Determine the (X, Y) coordinate at the center of the cell enclosing the given text.  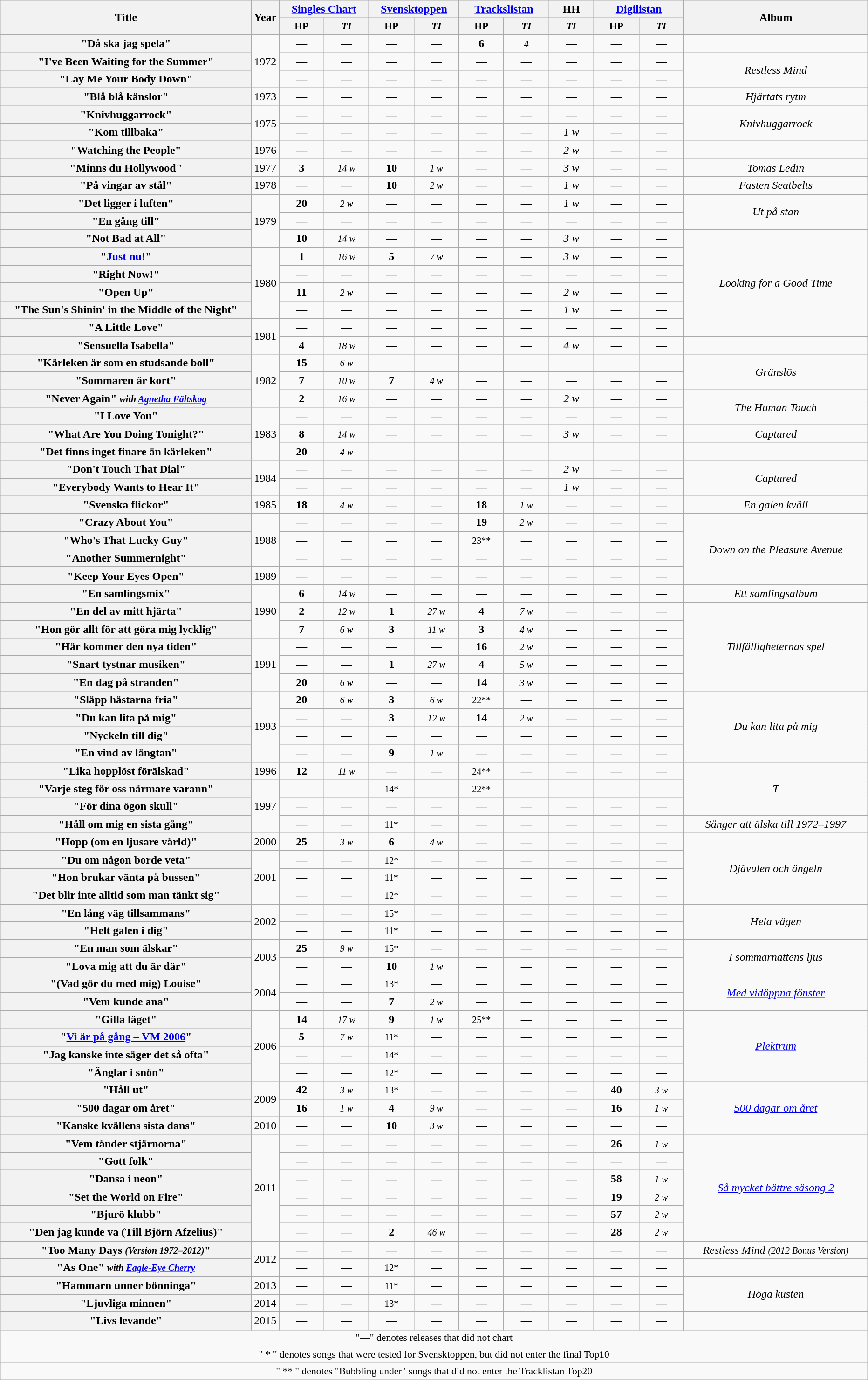
Med vidöppna fönster (776, 993)
"Keep Your Eyes Open" (126, 576)
1985 (266, 505)
En galen kväll (776, 505)
"Vi är på gång – VM 2006" (126, 1037)
Fasten Seatbelts (776, 185)
" ** " denotes "Bubbling under" songs that did not enter the Tracklistan Top20 (434, 1371)
"Gott folk" (126, 1161)
1997 (266, 806)
"Släpp hästarna fria" (126, 700)
"Då ska jag spela" (126, 43)
2001 (266, 877)
Plektrum (776, 1046)
1988 (266, 540)
"En lång väg tillsammans" (126, 913)
"På vingar av stål" (126, 185)
Du kan lita på mig (776, 727)
"Det ligger i luften" (126, 203)
24** (482, 771)
"Blå blå känslor" (126, 97)
1993 (266, 727)
Looking for a Good Time (776, 283)
26 (616, 1143)
"A Little Love" (126, 327)
Tomas Ledin (776, 168)
"Right Now!" (126, 274)
1972 (266, 61)
"En samlingsmix" (126, 593)
"Vem tänder stjärnorna" (126, 1143)
2000 (266, 842)
Album (776, 18)
"Nyckeln till dig" (126, 735)
"En vind av längtan" (126, 753)
15 (302, 363)
"Open Up" (126, 292)
"Bjurö klubb" (126, 1215)
"Varje steg för oss närmare varann" (126, 789)
"Helt galen i dig" (126, 931)
2003 (266, 957)
Djävulen och ängeln (776, 868)
Trackslistan (504, 9)
8 (302, 434)
"The Sun's Shinin' in the Middle of the Night" (126, 309)
Tillfälligheternas spel (776, 646)
"I've Been Waiting for the Summer" (126, 61)
"Livs levande" (126, 1321)
"(Vad gör du med mig) Louise" (126, 984)
Down on the Pleasure Avenue (776, 549)
"I Love You" (126, 416)
1973 (266, 97)
"För dina ögon skull" (126, 806)
17 w (347, 1019)
5 w (526, 665)
Restless Mind (2012 Bonus Version) (776, 1250)
"Minns du Hollywood" (126, 168)
11 (302, 292)
1981 (266, 336)
T (776, 789)
12 (302, 771)
"Lay Me Your Body Down" (126, 79)
Year (266, 18)
"Sensuella Isabella" (126, 345)
"Det finns inget finare än kärleken" (126, 452)
1996 (266, 771)
"Snart tystnar musiken" (126, 665)
57 (616, 1215)
2014 (266, 1303)
"En dag på stranden" (126, 682)
2009 (266, 1099)
"Don't Touch That Dial" (126, 469)
2013 (266, 1285)
"500 dagar om året" (126, 1108)
"Hon brukar vänta på bussen" (126, 877)
1976 (266, 150)
"As One" with Eagle-Eye Cherry (126, 1268)
1990 (266, 611)
"Vem kunde ana" (126, 1002)
"Too Many Days (Version 1972–2012)" (126, 1250)
"Another Summernight" (126, 558)
"Ljuvliga minnen" (126, 1303)
"Knivhuggarrock" (126, 115)
Hela vägen (776, 922)
"Sommaren är kort" (126, 381)
Sånger att älska till 1972–1997 (776, 824)
Title (126, 18)
1979 (266, 221)
"Den jag kunde va (Till Björn Afzelius)" (126, 1232)
"—" denotes releases that did not chart (434, 1338)
"Här kommer den nya tiden" (126, 647)
2006 (266, 1046)
2010 (266, 1126)
"Everybody Wants to Hear It" (126, 487)
"Kärleken är som en studsande boll" (126, 363)
"Set the World on Fire" (126, 1196)
"Gilla läget" (126, 1019)
2011 (266, 1188)
Höga kusten (776, 1294)
10 w (347, 381)
1977 (266, 168)
18 w (347, 345)
"Kanske kvällens sista dans" (126, 1126)
Gränslös (776, 372)
23** (482, 540)
"Never Again" with Agnetha Fältskog (126, 398)
25** (482, 1019)
40 (616, 1090)
"What Are You Doing Tonight?" (126, 434)
"Dansa i neon" (126, 1179)
"En man som älskar" (126, 948)
2002 (266, 922)
"Håll ut" (126, 1090)
58 (616, 1179)
Ut på stan (776, 212)
1989 (266, 576)
2004 (266, 993)
"En gång till" (126, 221)
1978 (266, 185)
"Just nu!" (126, 256)
2015 (266, 1321)
"Crazy About You" (126, 522)
"Hammarn unner bönninga" (126, 1285)
"Lika hopplöst förälskad" (126, 771)
"Svenska flickor" (126, 505)
"Änglar i snön" (126, 1072)
HH (571, 9)
"Who's That Lucky Guy" (126, 540)
"Watching the People" (126, 150)
1980 (266, 283)
1983 (266, 434)
The Human Touch (776, 407)
"Lova mig att du är där" (126, 966)
Ett samlingsalbum (776, 593)
" * " denotes songs that were tested for Svensktoppen, but did not enter the final Top10 (434, 1355)
"Jag kanske inte säger det så ofta" (126, 1055)
Så mycket bättre säsong 2 (776, 1188)
I sommarnattens ljus (776, 957)
1991 (266, 665)
Hjärtats rytm (776, 97)
"Kom tillbaka" (126, 132)
28 (616, 1232)
1984 (266, 478)
500 dagar om året (776, 1108)
"Håll om mig en sista gång" (126, 824)
Restless Mind (776, 70)
Digilistan (638, 9)
1982 (266, 381)
2012 (266, 1259)
"En del av mitt hjärta" (126, 611)
"Not Bad at All" (126, 239)
Singles Chart (324, 9)
Svensktoppen (414, 9)
"Det blir inte alltid som man tänkt sig" (126, 895)
"Hopp (om en ljusare värld)" (126, 842)
"Du om någon borde veta" (126, 859)
46 w (436, 1232)
Knivhuggarrock (776, 124)
1975 (266, 124)
"Hon gör allt för att göra mig lycklig" (126, 629)
42 (302, 1090)
"Du kan lita på mig" (126, 718)
